Pinpoint the cell where the given text exists, returning its [x, y] midpoint coordinate. 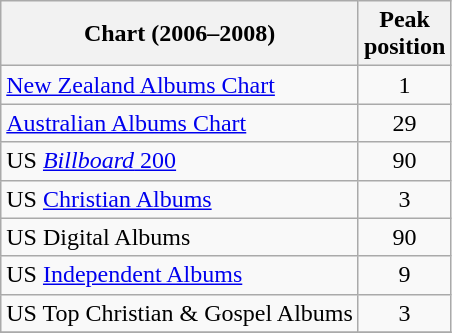
Chart (2006–2008) [180, 34]
US Independent Albums [180, 275]
Australian Albums Chart [180, 123]
9 [404, 275]
US Christian Albums [180, 199]
Peakposition [404, 34]
US Digital Albums [180, 237]
1 [404, 85]
New Zealand Albums Chart [180, 85]
US Billboard 200 [180, 161]
29 [404, 123]
US Top Christian & Gospel Albums [180, 313]
